Locate the cell with the specified text and output its (X, Y) center coordinate. 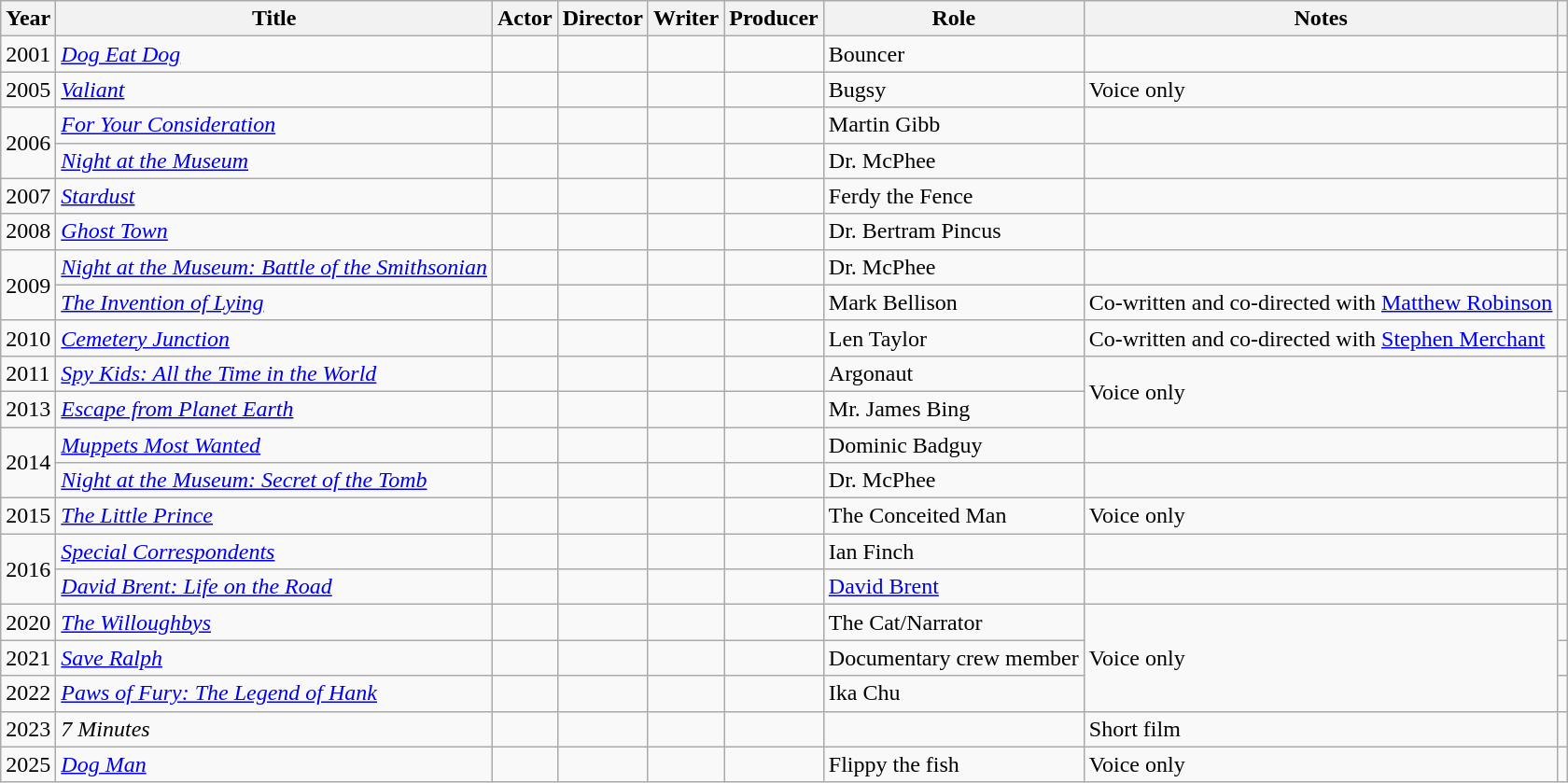
Ika Chu (954, 693)
Director (603, 19)
David Brent (954, 587)
2025 (28, 764)
Martin Gibb (954, 125)
Save Ralph (274, 658)
Short film (1321, 729)
Writer (685, 19)
The Cat/Narrator (954, 622)
2023 (28, 729)
Ghost Town (274, 231)
Mr. James Bing (954, 409)
Notes (1321, 19)
Night at the Museum (274, 161)
Escape from Planet Earth (274, 409)
Title (274, 19)
Spy Kids: All the Time in the World (274, 373)
Co-written and co-directed with Matthew Robinson (1321, 302)
Producer (775, 19)
Dog Man (274, 764)
2016 (28, 569)
Len Taylor (954, 338)
Valiant (274, 90)
2011 (28, 373)
2014 (28, 463)
Ian Finch (954, 552)
7 Minutes (274, 729)
2013 (28, 409)
2021 (28, 658)
2015 (28, 516)
David Brent: Life on the Road (274, 587)
Dominic Badguy (954, 445)
The Conceited Man (954, 516)
Stardust (274, 196)
Night at the Museum: Battle of the Smithsonian (274, 267)
2005 (28, 90)
Bouncer (954, 54)
Special Correspondents (274, 552)
Cemetery Junction (274, 338)
Mark Bellison (954, 302)
For Your Consideration (274, 125)
Co-written and co-directed with Stephen Merchant (1321, 338)
Dr. Bertram Pincus (954, 231)
The Willoughbys (274, 622)
2008 (28, 231)
Dog Eat Dog (274, 54)
Actor (525, 19)
Paws of Fury: The Legend of Hank (274, 693)
Flippy the fish (954, 764)
2009 (28, 285)
The Little Prince (274, 516)
Muppets Most Wanted (274, 445)
2020 (28, 622)
The Invention of Lying (274, 302)
2010 (28, 338)
Role (954, 19)
Bugsy (954, 90)
2007 (28, 196)
Documentary crew member (954, 658)
2001 (28, 54)
Night at the Museum: Secret of the Tomb (274, 481)
Year (28, 19)
Argonaut (954, 373)
2022 (28, 693)
Ferdy the Fence (954, 196)
2006 (28, 143)
